Pinpoint the cell where the given text exists, returning its (X, Y) midpoint coordinate. 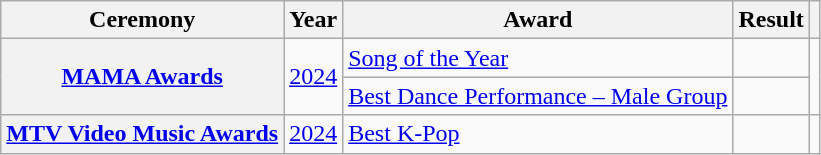
Ceremony (142, 20)
MTV Video Music Awards (142, 134)
Best Dance Performance – Male Group (538, 96)
MAMA Awards (142, 77)
Song of the Year (538, 58)
Result (771, 20)
Award (538, 20)
Best K-Pop (538, 134)
Year (314, 20)
